Extract the (X, Y) coordinate from the center of the cell holding the provided text.  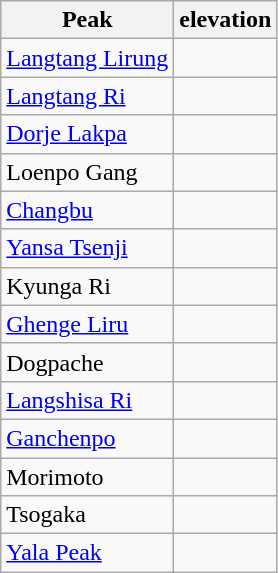
Loenpo Gang (88, 172)
Langshisa Ri (88, 400)
Changbu (88, 210)
Ghenge Liru (88, 324)
Yala Peak (88, 553)
Langtang Lirung (88, 58)
Langtang Ri (88, 96)
elevation (226, 20)
Ganchenpo (88, 438)
Dogpache (88, 362)
Yansa Tsenji (88, 248)
Dorje Lakpa (88, 134)
Kyunga Ri (88, 286)
Peak (88, 20)
Tsogaka (88, 515)
Morimoto (88, 477)
